Scan for the cell matching the given text and deliver its (x, y) coordinate at center. 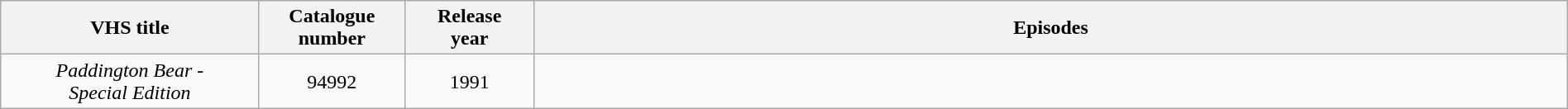
Releaseyear (470, 28)
Episodes (1050, 28)
1991 (470, 81)
94992 (332, 81)
VHS title (130, 28)
Paddington Bear -Special Edition (130, 81)
Catalogue number (332, 28)
